Detect which cell encompasses the target text, then output its (x, y) center coordinate. 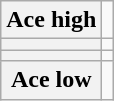
Ace low (52, 80)
Ace high (52, 20)
